From the cell containing the given text, extract its center point as [X, Y] coordinate. 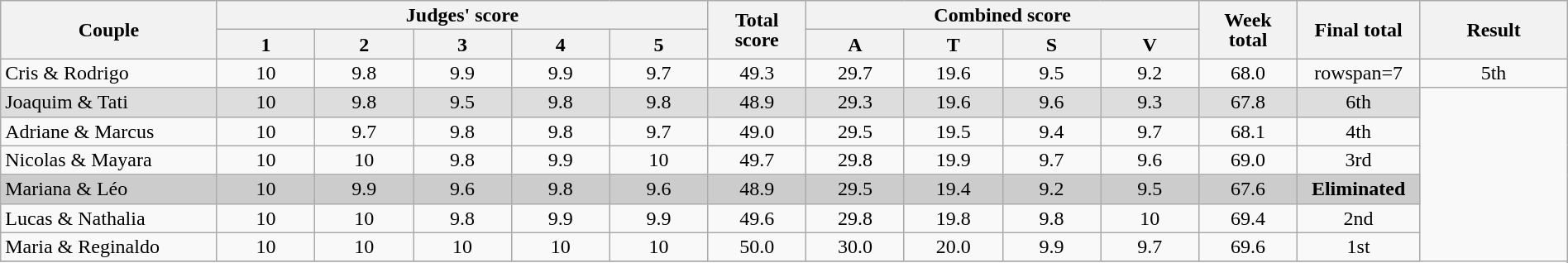
49.0 [758, 131]
4th [1358, 131]
rowspan=7 [1358, 73]
49.7 [758, 160]
4 [561, 45]
2 [364, 45]
69.0 [1249, 160]
Total score [758, 30]
S [1052, 45]
Week total [1249, 30]
Nicolas & Mayara [109, 160]
Final total [1358, 30]
49.6 [758, 218]
3rd [1358, 160]
3 [463, 45]
19.4 [953, 189]
Lucas & Nathalia [109, 218]
2nd [1358, 218]
T [953, 45]
68.0 [1249, 73]
50.0 [758, 246]
19.9 [953, 160]
Adriane & Marcus [109, 131]
Couple [109, 30]
1 [266, 45]
20.0 [953, 246]
67.6 [1249, 189]
Combined score [1002, 15]
19.8 [953, 218]
5 [658, 45]
9.3 [1150, 103]
Eliminated [1358, 189]
Maria & Reginaldo [109, 246]
29.7 [855, 73]
6th [1358, 103]
49.3 [758, 73]
9.4 [1052, 131]
30.0 [855, 246]
67.8 [1249, 103]
V [1150, 45]
68.1 [1249, 131]
69.4 [1249, 218]
Result [1494, 30]
69.6 [1249, 246]
19.5 [953, 131]
Cris & Rodrigo [109, 73]
1st [1358, 246]
5th [1494, 73]
Judges' score [462, 15]
29.3 [855, 103]
Mariana & Léo [109, 189]
Joaquim & Tati [109, 103]
A [855, 45]
